Extract the (X, Y) coordinate from the center of the cell holding the provided text.  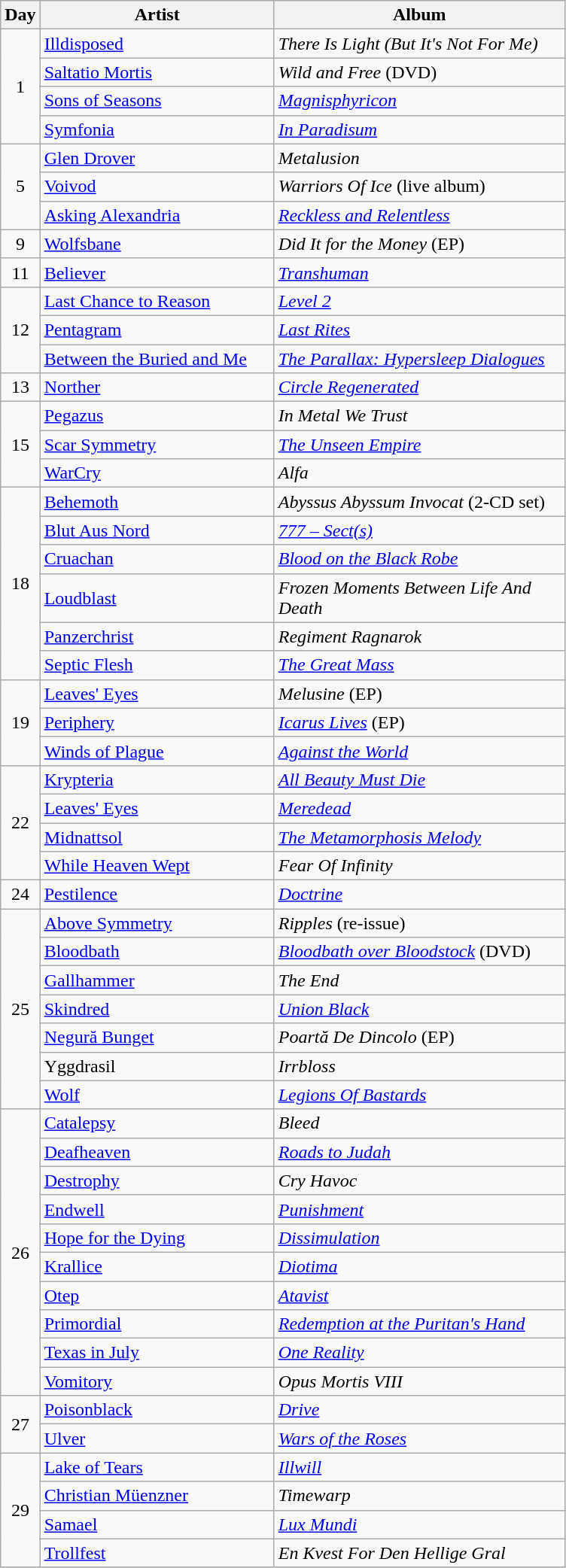
WarCry (157, 473)
777 – Sect(s) (419, 530)
Opus Mortis VIII (419, 1381)
Scar Symmetry (157, 445)
Cry Havoc (419, 1181)
Skindred (157, 1009)
Artist (157, 15)
22 (20, 822)
Norther (157, 387)
Did It for the Money (EP) (419, 244)
Against the World (419, 751)
Doctrine (419, 895)
Catalepsy (157, 1123)
19 (20, 722)
Transhuman (419, 272)
Punishment (419, 1209)
In Metal We Trust (419, 416)
Alfa (419, 473)
15 (20, 445)
Bloodbath over Bloodstock (DVD) (419, 952)
Otep (157, 1295)
Circle Regenerated (419, 387)
Illdisposed (157, 44)
Level 2 (419, 301)
Yggdrasil (157, 1066)
Pentagram (157, 330)
Album (419, 15)
Blut Aus Nord (157, 530)
Lux Mundi (419, 1524)
Wolf (157, 1095)
Between the Buried and Me (157, 359)
Sons of Seasons (157, 101)
Midnattsol (157, 837)
While Heaven Wept (157, 866)
Regiment Ragnarok (419, 637)
Legions Of Bastards (419, 1095)
Icarus Lives (EP) (419, 722)
Wolfsbane (157, 244)
Pegazus (157, 416)
Panzerchrist (157, 637)
Glen Drover (157, 158)
Endwell (157, 1209)
25 (20, 1009)
18 (20, 584)
Wars of the Roses (419, 1439)
Timewarp (419, 1496)
Cruachan (157, 559)
Krallice (157, 1266)
Blood on the Black Robe (419, 559)
Redemption at the Puritan's Hand (419, 1324)
11 (20, 272)
Irrbloss (419, 1066)
Drive (419, 1410)
Above Symmetry (157, 923)
Fear Of Infinity (419, 866)
The Metamorphosis Melody (419, 837)
1 (20, 87)
Abyssus Abyssum Invocat (2-CD set) (419, 502)
27 (20, 1424)
The End (419, 980)
All Beauty Must Die (419, 779)
Negură Bunget (157, 1038)
Asking Alexandria (157, 215)
29 (20, 1510)
Texas in July (157, 1353)
24 (20, 895)
Warriors Of Ice (live album) (419, 187)
Union Black (419, 1009)
Atavist (419, 1295)
Christian Müenzner (157, 1496)
Illwill (419, 1467)
Last Rites (419, 330)
Behemoth (157, 502)
Krypteria (157, 779)
Believer (157, 272)
Diotima (419, 1266)
Poartă De Dincolo (EP) (419, 1038)
Vomitory (157, 1381)
Saltatio Mortis (157, 72)
Ripples (re-issue) (419, 923)
Bleed (419, 1123)
Wild and Free (DVD) (419, 72)
Deafheaven (157, 1152)
Reckless and Relentless (419, 215)
Destrophy (157, 1181)
En Kvest For Den Hellige Gral (419, 1553)
Winds of Plague (157, 751)
There Is Light (But It's Not For Me) (419, 44)
Ulver (157, 1439)
Frozen Moments Between Life And Death (419, 597)
Gallhammer (157, 980)
Periphery (157, 722)
Septic Flesh (157, 665)
The Parallax: Hypersleep Dialogues (419, 359)
Magnisphyricon (419, 101)
Pestilence (157, 895)
26 (20, 1252)
Day (20, 15)
The Unseen Empire (419, 445)
Metalusion (419, 158)
Dissimulation (419, 1238)
Roads to Judah (419, 1152)
Bloodbath (157, 952)
13 (20, 387)
Hope for the Dying (157, 1238)
Poisonblack (157, 1410)
Melusine (EP) (419, 694)
Trollfest (157, 1553)
Symfonia (157, 129)
Last Chance to Reason (157, 301)
Primordial (157, 1324)
12 (20, 330)
Meredead (419, 808)
Samael (157, 1524)
The Great Mass (419, 665)
5 (20, 187)
Loudblast (157, 597)
One Reality (419, 1353)
Lake of Tears (157, 1467)
In Paradisum (419, 129)
Voivod (157, 187)
9 (20, 244)
